For the text-containing cell, return its midpoint in [x, y] coordinate format. 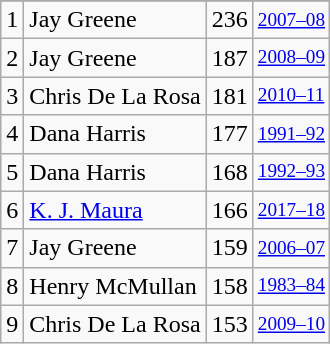
2010–11 [291, 96]
K. J. Maura [115, 210]
2 [12, 58]
1992–93 [291, 172]
6 [12, 210]
8 [12, 286]
2017–18 [291, 210]
158 [230, 286]
2007–08 [291, 20]
1991–92 [291, 134]
7 [12, 248]
166 [230, 210]
153 [230, 324]
2008–09 [291, 58]
1983–84 [291, 286]
5 [12, 172]
2009–10 [291, 324]
187 [230, 58]
181 [230, 96]
4 [12, 134]
159 [230, 248]
177 [230, 134]
2006–07 [291, 248]
Henry McMullan [115, 286]
168 [230, 172]
1 [12, 20]
9 [12, 324]
3 [12, 96]
236 [230, 20]
